Pinpoint the cell where the given text exists, returning its [x, y] midpoint coordinate. 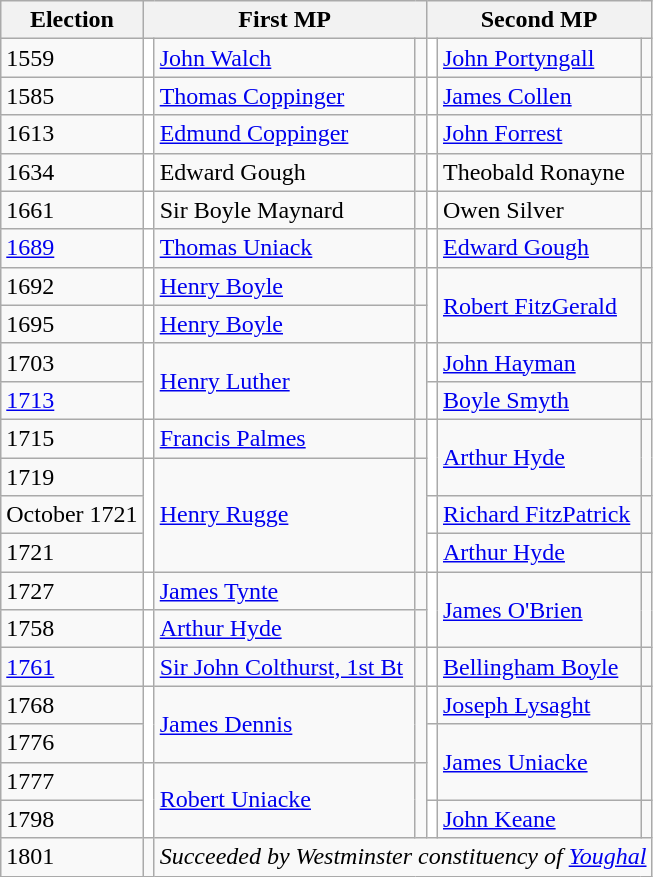
James Collen [538, 96]
1801 [72, 857]
James Dennis [284, 724]
Boyle Smyth [538, 400]
1727 [72, 591]
Sir Boyle Maynard [284, 210]
First MP [284, 20]
Joseph Lysaght [538, 705]
1559 [72, 58]
John Walch [284, 58]
1661 [72, 210]
Theobald Ronayne [538, 172]
Succeeded by Westminster constituency of Youghal [403, 857]
1768 [72, 705]
1776 [72, 743]
Sir John Colthurst, 1st Bt [284, 667]
1777 [72, 781]
John Hayman [538, 362]
James Tynte [284, 591]
1721 [72, 553]
Second MP [539, 20]
James Uniacke [538, 762]
Robert FitzGerald [538, 305]
Thomas Coppinger [284, 96]
October 1721 [72, 515]
Robert Uniacke [284, 800]
Election [72, 20]
1719 [72, 477]
1761 [72, 667]
Thomas Uniack [284, 248]
Edmund Coppinger [284, 134]
1585 [72, 96]
John Keane [538, 819]
1715 [72, 438]
1692 [72, 286]
1613 [72, 134]
Henry Rugge [284, 515]
Francis Palmes [284, 438]
1703 [72, 362]
Richard FitzPatrick [538, 515]
1798 [72, 819]
1634 [72, 172]
Bellingham Boyle [538, 667]
1758 [72, 629]
James O'Brien [538, 610]
1689 [72, 248]
John Portyngall [538, 58]
Owen Silver [538, 210]
1713 [72, 400]
1695 [72, 324]
John Forrest [538, 134]
Henry Luther [284, 381]
